Determine the (X, Y) coordinate at the center of the cell enclosing the given text.  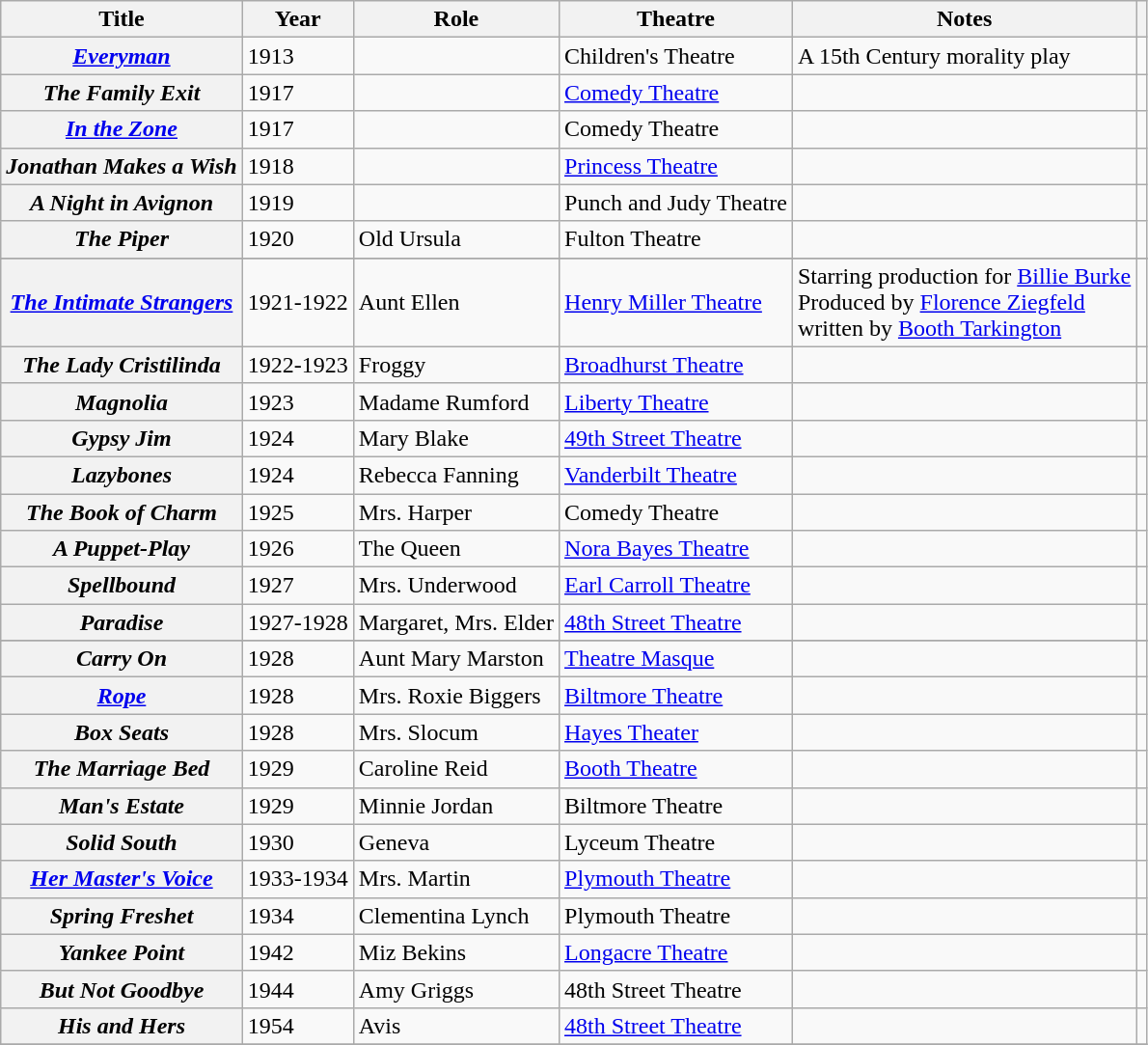
Nora Bayes Theatre (676, 549)
1954 (297, 1026)
Rope (122, 696)
Caroline Reid (455, 769)
1926 (297, 549)
Theatre Masque (676, 659)
Title (122, 19)
But Not Goodbye (122, 989)
Princess Theatre (676, 166)
Broadhurst Theatre (676, 365)
Froggy (455, 365)
1919 (297, 203)
Spring Freshet (122, 916)
1920 (297, 239)
Starring production for Billie BurkeProduced by Florence Ziegfeldwritten by Booth Tarkington (964, 302)
The Family Exit (122, 93)
Role (455, 19)
Lazybones (122, 475)
1942 (297, 952)
Mrs. Slocum (455, 732)
Fulton Theatre (676, 239)
Notes (964, 19)
In the Zone (122, 129)
Geneva (455, 842)
Henry Miller Theatre (676, 302)
Man's Estate (122, 806)
Lyceum Theatre (676, 842)
1913 (297, 56)
Mrs. Martin (455, 879)
Mary Blake (455, 438)
1918 (297, 166)
Madame Rumford (455, 401)
The Book of Charm (122, 512)
The Piper (122, 239)
Minnie Jordan (455, 806)
1934 (297, 916)
1922-1923 (297, 365)
Solid South (122, 842)
Spellbound (122, 586)
Rebecca Fanning (455, 475)
Everyman (122, 56)
1923 (297, 401)
Carry On (122, 659)
Mrs. Underwood (455, 586)
The Marriage Bed (122, 769)
Miz Bekins (455, 952)
Children's Theatre (676, 56)
The Lady Cristilinda (122, 365)
Box Seats (122, 732)
1927 (297, 586)
1927-1928 (297, 622)
Year (297, 19)
Amy Griggs (455, 989)
Old Ursula (455, 239)
Mrs. Harper (455, 512)
A 15th Century morality play (964, 56)
1921-1922 (297, 302)
49th Street Theatre (676, 438)
Gypsy Jim (122, 438)
The Intimate Strangers (122, 302)
Margaret, Mrs. Elder (455, 622)
His and Hers (122, 1026)
Punch and Judy Theatre (676, 203)
Aunt Ellen (455, 302)
Liberty Theatre (676, 401)
A Puppet-Play (122, 549)
1933-1934 (297, 879)
Avis (455, 1026)
Earl Carroll Theatre (676, 586)
Clementina Lynch (455, 916)
A Night in Avignon (122, 203)
1944 (297, 989)
Mrs. Roxie Biggers (455, 696)
Yankee Point (122, 952)
Magnolia (122, 401)
The Queen (455, 549)
Vanderbilt Theatre (676, 475)
Longacre Theatre (676, 952)
Jonathan Makes a Wish (122, 166)
Theatre (676, 19)
Booth Theatre (676, 769)
Aunt Mary Marston (455, 659)
Paradise (122, 622)
1930 (297, 842)
1925 (297, 512)
Hayes Theater (676, 732)
Her Master's Voice (122, 879)
